For the text-containing cell, return its midpoint in (x, y) coordinate format. 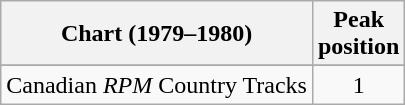
Canadian RPM Country Tracks (157, 85)
Chart (1979–1980) (157, 34)
1 (358, 85)
Peakposition (358, 34)
